Detect which cell encompasses the target text, then output its (X, Y) center coordinate. 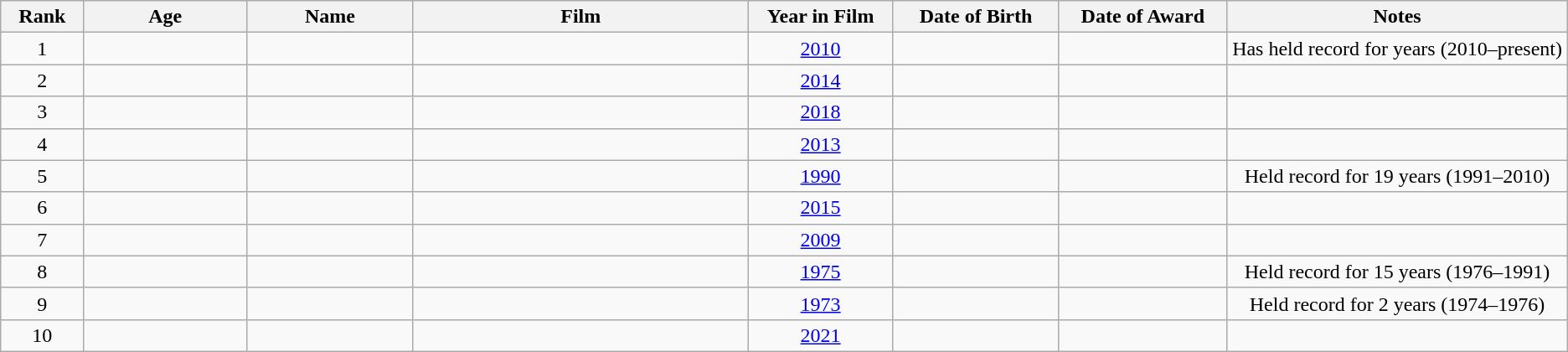
Held record for 15 years (1976–1991) (1397, 272)
Year in Film (821, 17)
Age (165, 17)
6 (42, 208)
Held record for 2 years (1974–1976) (1397, 303)
4 (42, 144)
2015 (821, 208)
8 (42, 272)
5 (42, 176)
2013 (821, 144)
2009 (821, 240)
Film (580, 17)
1990 (821, 176)
Date of Award (1142, 17)
Notes (1397, 17)
2018 (821, 112)
2014 (821, 80)
7 (42, 240)
Has held record for years (2010–present) (1397, 49)
2 (42, 80)
1973 (821, 303)
3 (42, 112)
10 (42, 335)
2010 (821, 49)
Rank (42, 17)
Date of Birth (976, 17)
1 (42, 49)
1975 (821, 272)
Held record for 19 years (1991–2010) (1397, 176)
Name (330, 17)
9 (42, 303)
2021 (821, 335)
